Extract the (X, Y) coordinate from the center of the cell holding the provided text.  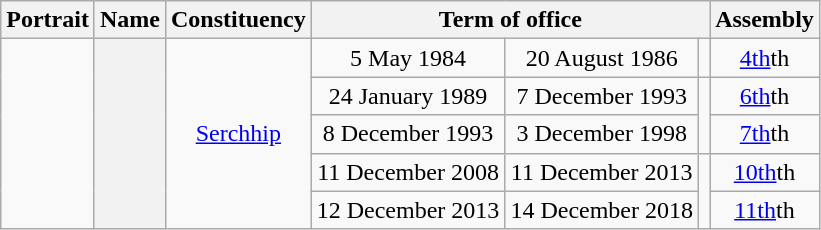
Assembly (765, 20)
11thth (765, 210)
Term of office (510, 20)
10thth (765, 172)
7 December 1993 (602, 96)
Serchhip (238, 134)
14 December 2018 (602, 210)
6thth (765, 96)
12 December 2013 (408, 210)
3 December 1998 (602, 134)
Name (130, 20)
Portrait (48, 20)
4thth (765, 58)
11 December 2008 (408, 172)
7thth (765, 134)
11 December 2013 (602, 172)
20 August 1986 (602, 58)
24 January 1989 (408, 96)
8 December 1993 (408, 134)
5 May 1984 (408, 58)
Constituency (238, 20)
